Determine the (X, Y) coordinate at the center of the cell enclosing the given text.  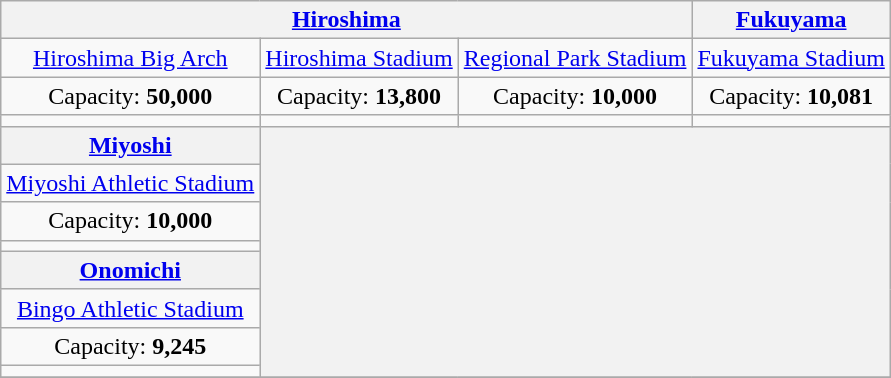
Regional Park Stadium (575, 58)
Capacity: 9,245 (130, 346)
Miyoshi Athletic Stadium (130, 183)
Hiroshima (346, 20)
Capacity: 13,800 (359, 96)
Capacity: 10,081 (791, 96)
Fukuyama Stadium (791, 58)
Onomichi (130, 270)
Miyoshi (130, 145)
Capacity: 50,000 (130, 96)
Hiroshima Stadium (359, 58)
Fukuyama (791, 20)
Bingo Athletic Stadium (130, 308)
Hiroshima Big Arch (130, 58)
